Extract the (x, y) coordinate from the center of the cell holding the provided text.  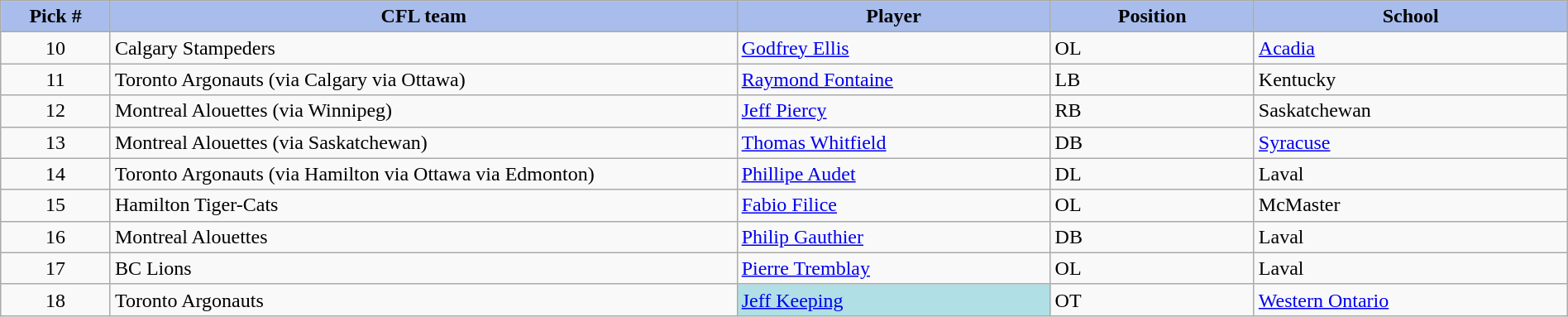
Godfrey Ellis (893, 48)
RB (1152, 111)
Western Ontario (1411, 300)
Pierre Tremblay (893, 268)
Montreal Alouettes (via Saskatchewan) (423, 142)
Toronto Argonauts (via Calgary via Ottawa) (423, 79)
McMaster (1411, 205)
Hamilton Tiger-Cats (423, 205)
Calgary Stampeders (423, 48)
Toronto Argonauts (423, 300)
Pick # (56, 17)
Syracuse (1411, 142)
Saskatchewan (1411, 111)
Thomas Whitfield (893, 142)
Player (893, 17)
Phillipe Audet (893, 174)
Philip Gauthier (893, 237)
Raymond Fontaine (893, 79)
CFL team (423, 17)
18 (56, 300)
DL (1152, 174)
14 (56, 174)
Montreal Alouettes (423, 237)
15 (56, 205)
11 (56, 79)
12 (56, 111)
Jeff Keeping (893, 300)
Fabio Filice (893, 205)
BC Lions (423, 268)
17 (56, 268)
Toronto Argonauts (via Hamilton via Ottawa via Edmonton) (423, 174)
10 (56, 48)
OT (1152, 300)
Jeff Piercy (893, 111)
Montreal Alouettes (via Winnipeg) (423, 111)
16 (56, 237)
Position (1152, 17)
Acadia (1411, 48)
LB (1152, 79)
13 (56, 142)
Kentucky (1411, 79)
School (1411, 17)
